Identify which cell holds the provided text, then report its (x, y) central coordinate. 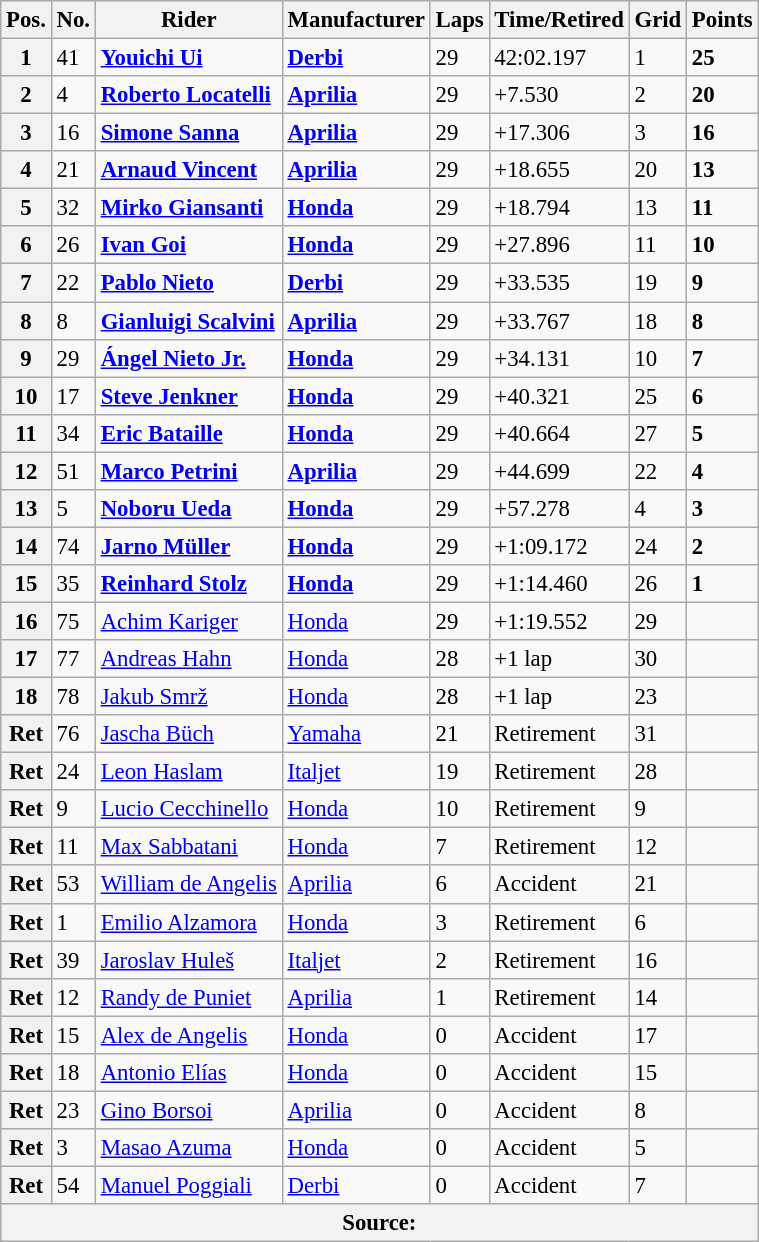
Max Sabbatani (188, 847)
Jarno Müller (188, 546)
Source: (380, 1223)
Jakub Smrž (188, 697)
Jaroslav Huleš (188, 960)
Reinhard Stolz (188, 584)
Pos. (26, 20)
Roberto Locatelli (188, 95)
Antonio Elías (188, 1073)
Ángel Nieto Jr. (188, 358)
Alex de Angelis (188, 1035)
+40.321 (559, 396)
Leon Haslam (188, 772)
53 (73, 885)
+18.655 (559, 170)
+1:09.172 (559, 546)
30 (658, 659)
41 (73, 58)
Grid (658, 20)
75 (73, 621)
Laps (460, 20)
Lucio Cecchinello (188, 809)
Manufacturer (356, 20)
Rider (188, 20)
35 (73, 584)
+7.530 (559, 95)
Simone Sanna (188, 133)
+44.699 (559, 471)
74 (73, 546)
+17.306 (559, 133)
Gino Borsoi (188, 1110)
+34.131 (559, 358)
Randy de Puniet (188, 997)
32 (73, 208)
77 (73, 659)
31 (658, 734)
Steve Jenkner (188, 396)
27 (658, 433)
+18.794 (559, 208)
Marco Petrini (188, 471)
78 (73, 697)
William de Angelis (188, 885)
34 (73, 433)
Andreas Hahn (188, 659)
76 (73, 734)
39 (73, 960)
Time/Retired (559, 20)
No. (73, 20)
Youichi Ui (188, 58)
+1:14.460 (559, 584)
+27.896 (559, 245)
Pablo Nieto (188, 283)
Points (722, 20)
Manuel Poggiali (188, 1185)
Mirko Giansanti (188, 208)
54 (73, 1185)
Ivan Goi (188, 245)
+33.767 (559, 321)
42:02.197 (559, 58)
+57.278 (559, 509)
+40.664 (559, 433)
Masao Azuma (188, 1148)
Achim Kariger (188, 621)
Jascha Büch (188, 734)
Yamaha (356, 734)
+1:19.552 (559, 621)
+33.535 (559, 283)
Arnaud Vincent (188, 170)
Gianluigi Scalvini (188, 321)
Emilio Alzamora (188, 922)
Eric Bataille (188, 433)
51 (73, 471)
Noboru Ueda (188, 509)
